Search for the cell housing the specified text and yield its [x, y] center coordinate. 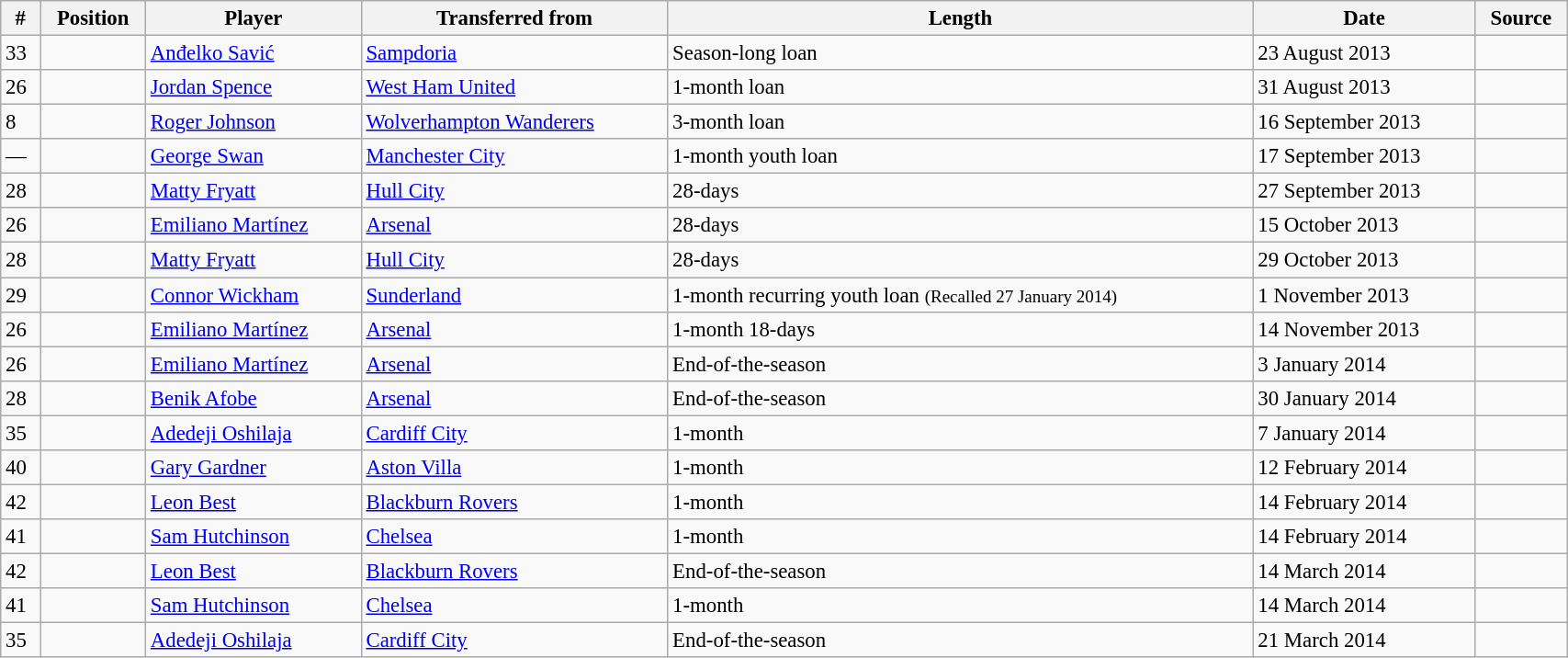
1-month 18-days [961, 329]
12 February 2014 [1364, 468]
17 September 2013 [1364, 156]
3 January 2014 [1364, 364]
Jordan Spence [254, 87]
Aston Villa [514, 468]
Connor Wickham [254, 295]
Benik Afobe [254, 398]
George Swan [254, 156]
Position [94, 18]
3-month loan [961, 122]
Player [254, 18]
1-month youth loan [961, 156]
Anđelko Savić [254, 53]
1-month recurring youth loan (Recalled 27 January 2014) [961, 295]
15 October 2013 [1364, 225]
33 [20, 53]
Source [1521, 18]
Length [961, 18]
31 August 2013 [1364, 87]
14 November 2013 [1364, 329]
7 January 2014 [1364, 433]
Manchester City [514, 156]
29 [20, 295]
Season-long loan [961, 53]
Roger Johnson [254, 122]
8 [20, 122]
23 August 2013 [1364, 53]
29 October 2013 [1364, 260]
Sunderland [514, 295]
Gary Gardner [254, 468]
1-month loan [961, 87]
30 January 2014 [1364, 398]
# [20, 18]
— [20, 156]
16 September 2013 [1364, 122]
27 September 2013 [1364, 191]
1 November 2013 [1364, 295]
West Ham United [514, 87]
Wolverhampton Wanderers [514, 122]
40 [20, 468]
Transferred from [514, 18]
Sampdoria [514, 53]
Date [1364, 18]
21 March 2014 [1364, 641]
